Return the (X, Y) coordinate for the center point of the cell that contains the specified text.  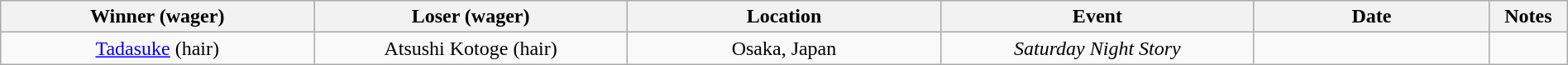
Notes (1528, 17)
Location (784, 17)
Loser (wager) (471, 17)
Saturday Night Story (1097, 48)
Date (1371, 17)
Tadasuke (hair) (157, 48)
Winner (wager) (157, 17)
Osaka, Japan (784, 48)
Event (1097, 17)
Atsushi Kotoge (hair) (471, 48)
